Extract the [x, y] coordinate from the center of the cell holding the provided text.  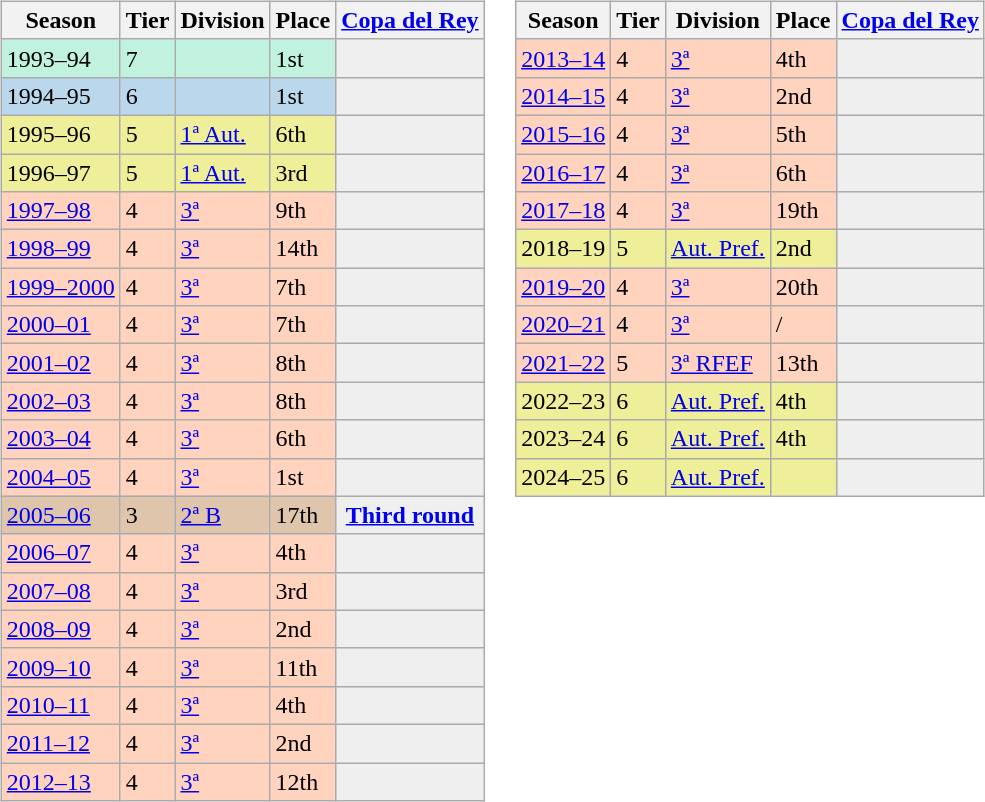
2003–04 [60, 439]
20th [803, 287]
2017–18 [564, 211]
11th [303, 667]
1994–95 [60, 96]
1993–94 [60, 58]
2024–25 [564, 477]
2016–17 [564, 173]
2015–16 [564, 134]
2004–05 [60, 477]
Third round [410, 515]
2013–14 [564, 58]
2012–13 [60, 781]
1995–96 [60, 134]
5th [803, 134]
1996–97 [60, 173]
2005–06 [60, 515]
1999–2000 [60, 287]
2014–15 [564, 96]
2002–03 [60, 401]
2009–10 [60, 667]
2023–24 [564, 439]
2ª B [222, 515]
2008–09 [60, 629]
2011–12 [60, 743]
7 [148, 58]
17th [303, 515]
2018–19 [564, 249]
1997–98 [60, 211]
19th [803, 211]
2006–07 [60, 553]
/ [803, 325]
12th [303, 781]
3ª RFEF [718, 363]
2007–08 [60, 591]
2021–22 [564, 363]
2000–01 [60, 325]
14th [303, 249]
2020–21 [564, 325]
13th [803, 363]
9th [303, 211]
1998–99 [60, 249]
2019–20 [564, 287]
3 [148, 515]
2010–11 [60, 705]
2022–23 [564, 401]
2001–02 [60, 363]
